Identify which cell holds the provided text, then report its (X, Y) central coordinate. 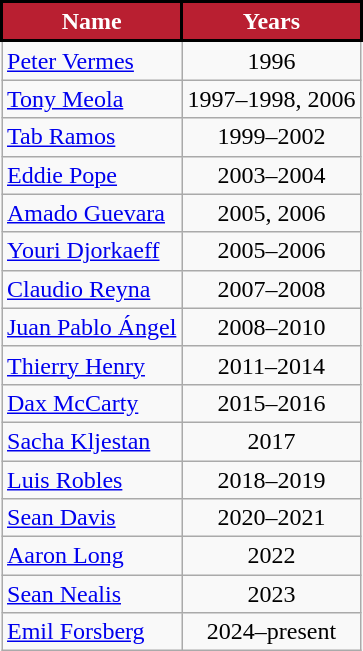
2003–2004 (272, 175)
Years (272, 22)
2022 (272, 556)
Luis Robles (92, 479)
Emil Forsberg (92, 632)
Peter Vermes (92, 60)
Eddie Pope (92, 175)
Dax McCarty (92, 403)
2005–2006 (272, 251)
Aaron Long (92, 556)
Sean Nealis (92, 594)
Name (92, 22)
2008–2010 (272, 327)
2015–2016 (272, 403)
Sean Davis (92, 518)
1997–1998, 2006 (272, 99)
2018–2019 (272, 479)
Claudio Reyna (92, 289)
2020–2021 (272, 518)
Tony Meola (92, 99)
2017 (272, 441)
Tab Ramos (92, 137)
Youri Djorkaeff (92, 251)
Amado Guevara (92, 213)
2023 (272, 594)
Sacha Kljestan (92, 441)
1999–2002 (272, 137)
2007–2008 (272, 289)
Juan Pablo Ángel (92, 327)
2011–2014 (272, 365)
1996 (272, 60)
2024–present (272, 632)
Thierry Henry (92, 365)
2005, 2006 (272, 213)
